Identify which cell holds the provided text, then report its [x, y] central coordinate. 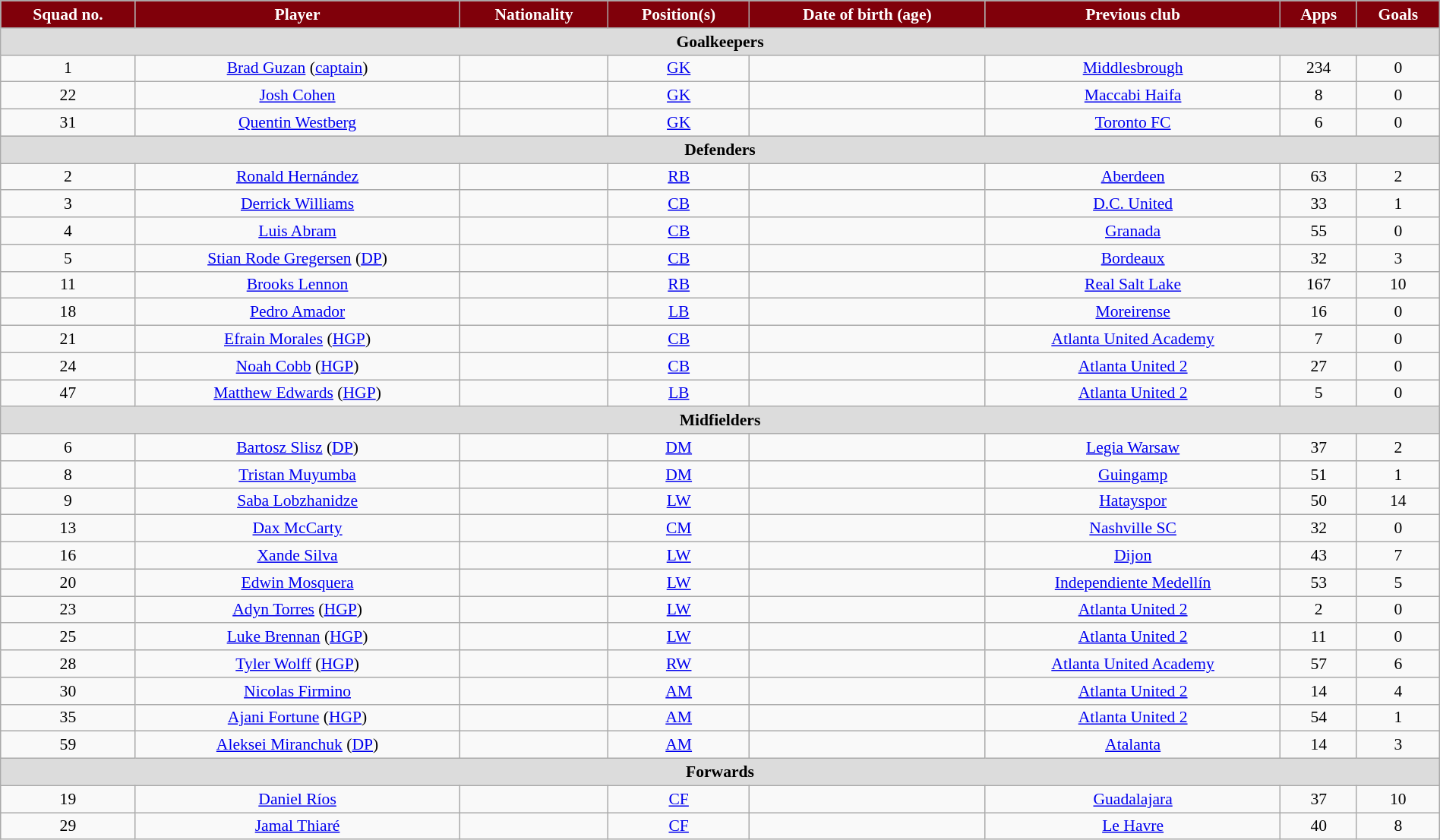
Guadalajara [1133, 799]
25 [68, 637]
33 [1318, 204]
Goals [1397, 14]
Tristan Muyumba [298, 475]
Ajani Fortune (HGP) [298, 718]
21 [68, 339]
Bartosz Slisz (DP) [298, 447]
Josh Cohen [298, 96]
Luis Abram [298, 231]
Luke Brennan (HGP) [298, 637]
Hatayspor [1133, 501]
Xande Silva [298, 556]
Legia Warsaw [1133, 447]
Midfielders [720, 421]
Edwin Mosquera [298, 583]
Atalanta [1133, 745]
27 [1318, 366]
22 [68, 96]
Efrain Morales (HGP) [298, 339]
57 [1318, 664]
Matthew Edwards (HGP) [298, 393]
Player [298, 14]
13 [68, 529]
Ronald Hernández [298, 177]
Stian Rode Gregersen (DP) [298, 258]
Brad Guzan (captain) [298, 68]
Nashville SC [1133, 529]
43 [1318, 556]
19 [68, 799]
31 [68, 123]
Quentin Westberg [298, 123]
40 [1318, 826]
20 [68, 583]
Maccabi Haifa [1133, 96]
Jamal Thiaré [298, 826]
23 [68, 610]
Saba Lobzhanidze [298, 501]
51 [1318, 475]
63 [1318, 177]
234 [1318, 68]
RW [679, 664]
Bordeaux [1133, 258]
9 [68, 501]
Guingamp [1133, 475]
D.C. United [1133, 204]
Brooks Lennon [298, 285]
Tyler Wolff (HGP) [298, 664]
CM [679, 529]
55 [1318, 231]
Defenders [720, 150]
Granada [1133, 231]
47 [68, 393]
Noah Cobb (HGP) [298, 366]
Date of birth (age) [867, 14]
Dijon [1133, 556]
Pedro Amador [298, 312]
Toronto FC [1133, 123]
Forwards [720, 772]
Nicolas Firmino [298, 691]
Independiente Medellín [1133, 583]
167 [1318, 285]
Position(s) [679, 14]
Apps [1318, 14]
35 [68, 718]
18 [68, 312]
Aleksei Miranchuk (DP) [298, 745]
29 [68, 826]
Daniel Ríos [298, 799]
50 [1318, 501]
54 [1318, 718]
30 [68, 691]
Aberdeen [1133, 177]
28 [68, 664]
Real Salt Lake [1133, 285]
59 [68, 745]
Le Havre [1133, 826]
Goalkeepers [720, 42]
Middlesbrough [1133, 68]
Squad no. [68, 14]
Nationality [534, 14]
Moreirense [1133, 312]
Previous club [1133, 14]
24 [68, 366]
Derrick Williams [298, 204]
Adyn Torres (HGP) [298, 610]
Dax McCarty [298, 529]
53 [1318, 583]
